Detect which cell encompasses the target text, then output its [x, y] center coordinate. 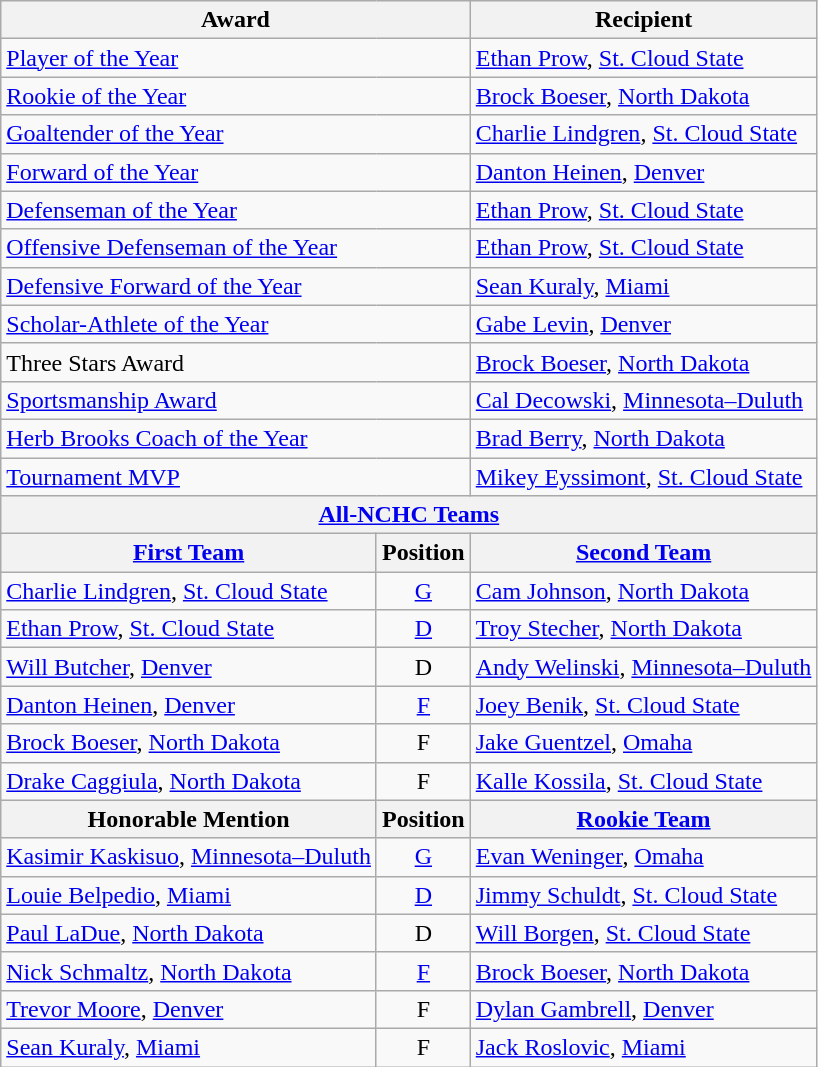
First Team [189, 553]
Paul LaDue, North Dakota [189, 933]
Recipient [644, 20]
Player of the Year [236, 58]
Honorable Mention [189, 819]
Award [236, 20]
Trevor Moore, Denver [189, 1009]
Jack Roslovic, Miami [644, 1047]
Kalle Kossila, St. Cloud State [644, 781]
Gabe Levin, Denver [644, 324]
Will Borgen, St. Cloud State [644, 933]
Scholar-Athlete of the Year [236, 324]
Dylan Gambrell, Denver [644, 1009]
Goaltender of the Year [236, 134]
Second Team [644, 553]
Offensive Defenseman of the Year [236, 248]
Joey Benik, St. Cloud State [644, 705]
All-NCHC Teams [409, 515]
Cam Johnson, North Dakota [644, 591]
Mikey Eyssimont, St. Cloud State [644, 477]
Three Stars Award [236, 362]
Rookie Team [644, 819]
Brad Berry, North Dakota [644, 438]
Drake Caggiula, North Dakota [189, 781]
Forward of the Year [236, 172]
Sportsmanship Award [236, 400]
Will Butcher, Denver [189, 667]
Troy Stecher, North Dakota [644, 629]
Nick Schmaltz, North Dakota [189, 971]
Tournament MVP [236, 477]
Defensive Forward of the Year [236, 286]
Andy Welinski, Minnesota–Duluth [644, 667]
Rookie of the Year [236, 96]
Jimmy Schuldt, St. Cloud State [644, 895]
Defenseman of the Year [236, 210]
Louie Belpedio, Miami [189, 895]
Cal Decowski, Minnesota–Duluth [644, 400]
Kasimir Kaskisuo, Minnesota–Duluth [189, 857]
Evan Weninger, Omaha [644, 857]
Herb Brooks Coach of the Year [236, 438]
Jake Guentzel, Omaha [644, 743]
